Pinpoint the cell where the given text exists, returning its [X, Y] midpoint coordinate. 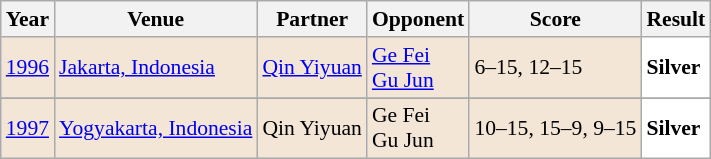
Year [28, 19]
Jakarta, Indonesia [156, 68]
10–15, 15–9, 9–15 [555, 128]
6–15, 12–15 [555, 68]
Opponent [418, 19]
1997 [28, 128]
Result [676, 19]
Score [555, 19]
1996 [28, 68]
Venue [156, 19]
Yogyakarta, Indonesia [156, 128]
Partner [312, 19]
